Find where the given text appears and provide that cell's center as [X, Y] coordinate. 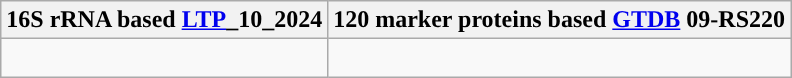
120 marker proteins based GTDB 09-RS220 [560, 20]
16S rRNA based LTP_10_2024 [164, 20]
